Identify which cell holds the provided text, then report its (x, y) central coordinate. 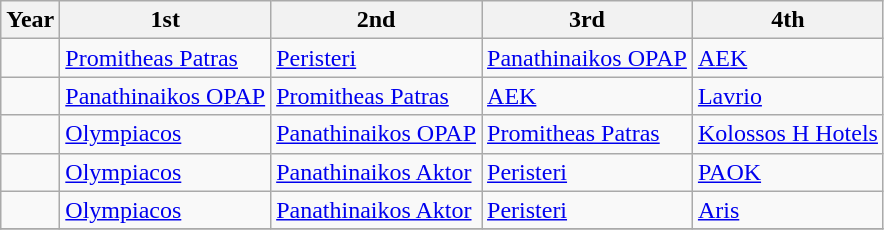
3rd (588, 20)
2nd (376, 20)
Kolossos H Hotels (788, 134)
1st (166, 20)
4th (788, 20)
Lavrio (788, 96)
Aris (788, 210)
PAOK (788, 172)
Year (30, 20)
